Return [x, y] of the center of cell containing provided text 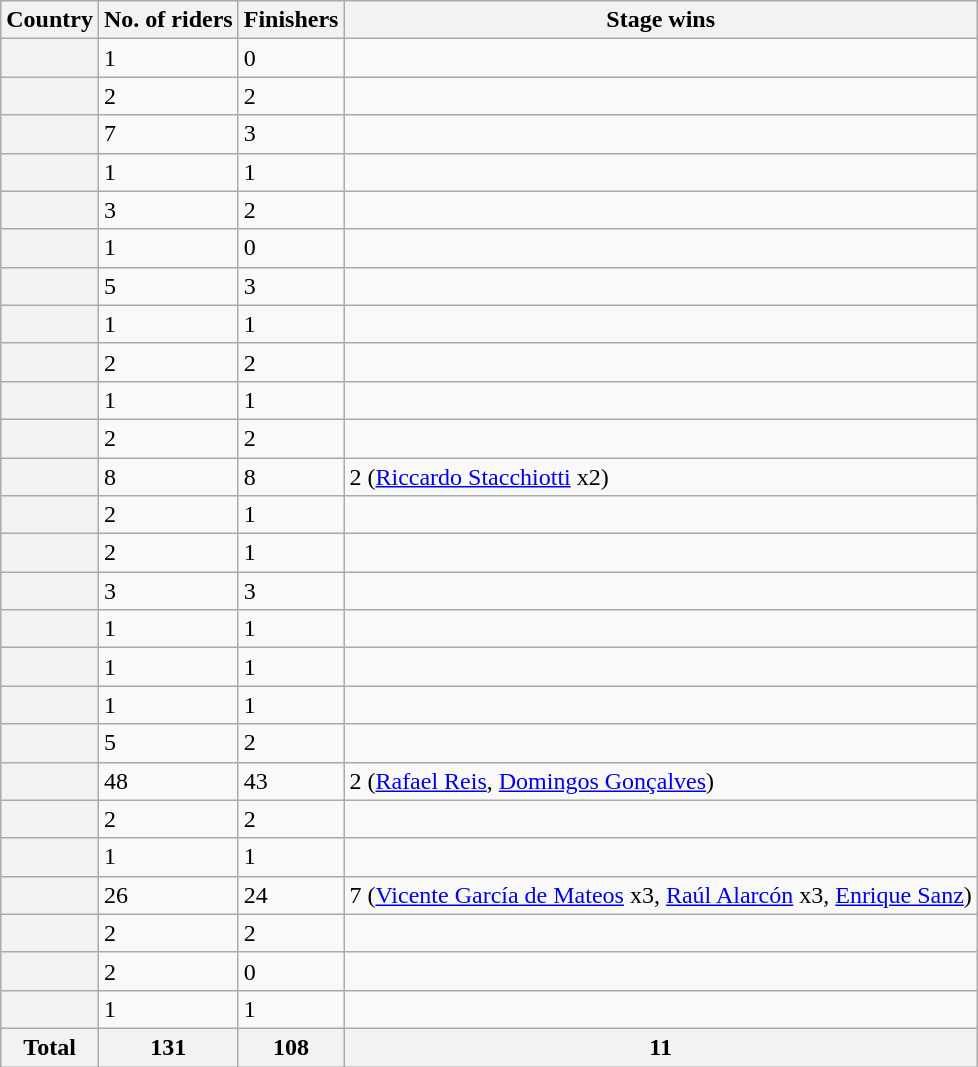
24 [291, 895]
Stage wins [660, 20]
43 [291, 781]
11 [660, 1047]
7 [168, 134]
2 (Riccardo Stacchiotti x2) [660, 477]
Finishers [291, 20]
7 (Vicente García de Mateos x3, Raúl Alarcón x3, Enrique Sanz) [660, 895]
26 [168, 895]
131 [168, 1047]
48 [168, 781]
Country [50, 20]
No. of riders [168, 20]
108 [291, 1047]
Total [50, 1047]
2 (Rafael Reis, Domingos Gonçalves) [660, 781]
